Locate the cell with the specified text and output its [X, Y] center coordinate. 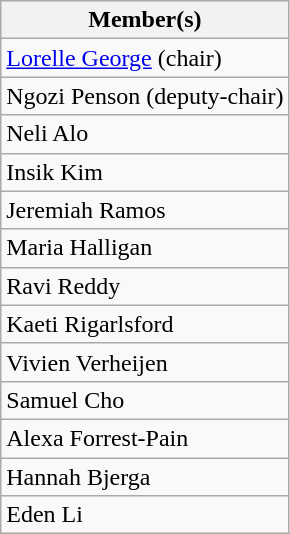
Jeremiah Ramos [145, 210]
Insik Kim [145, 172]
Neli Alo [145, 134]
Eden Li [145, 515]
Member(s) [145, 20]
Ravi Reddy [145, 286]
Kaeti Rigarlsford [145, 324]
Hannah Bjerga [145, 477]
Samuel Cho [145, 400]
Lorelle George (chair) [145, 58]
Vivien Verheijen [145, 362]
Alexa Forrest-Pain [145, 438]
Ngozi Penson (deputy-chair) [145, 96]
Maria Halligan [145, 248]
